Determine the [X, Y] coordinate at the center of the cell enclosing the given text.  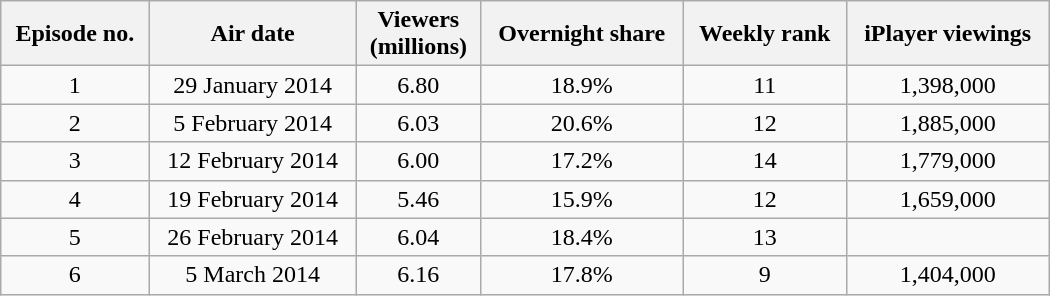
29 January 2014 [252, 85]
3 [75, 161]
6.03 [418, 123]
iPlayer viewings [948, 34]
1,398,000 [948, 85]
Viewers(millions) [418, 34]
1,659,000 [948, 199]
Air date [252, 34]
14 [764, 161]
6 [75, 275]
19 February 2014 [252, 199]
2 [75, 123]
6.04 [418, 237]
12 February 2014 [252, 161]
1,885,000 [948, 123]
11 [764, 85]
Overnight share [582, 34]
17.2% [582, 161]
5.46 [418, 199]
1 [75, 85]
1,779,000 [948, 161]
6.00 [418, 161]
Episode no. [75, 34]
5 March 2014 [252, 275]
26 February 2014 [252, 237]
20.6% [582, 123]
15.9% [582, 199]
6.16 [418, 275]
4 [75, 199]
13 [764, 237]
18.4% [582, 237]
5 February 2014 [252, 123]
6.80 [418, 85]
Weekly rank [764, 34]
18.9% [582, 85]
5 [75, 237]
17.8% [582, 275]
1,404,000 [948, 275]
9 [764, 275]
